Search for the cell housing the specified text and yield its (x, y) center coordinate. 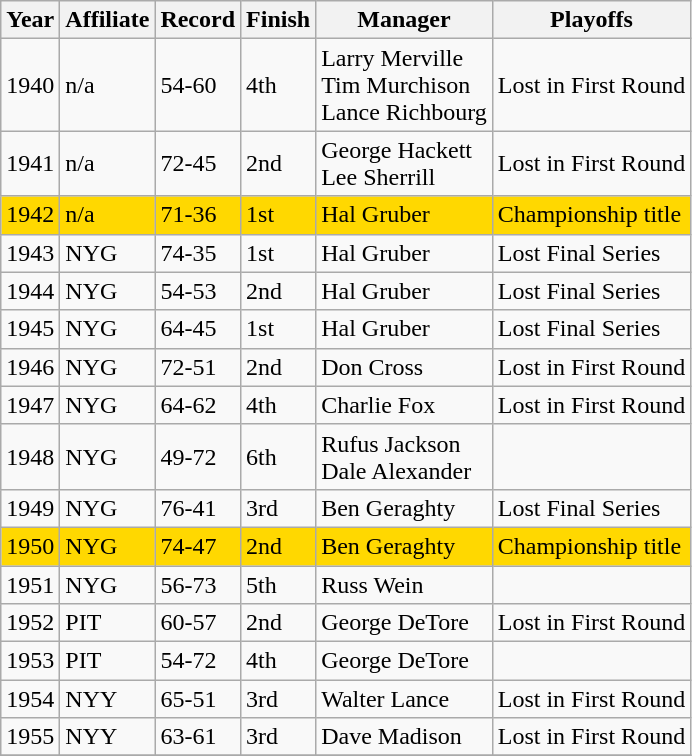
71-36 (198, 215)
1955 (30, 737)
Charlie Fox (404, 405)
1954 (30, 699)
1942 (30, 215)
Manager (404, 20)
64-45 (198, 329)
49-72 (198, 456)
54-72 (198, 661)
72-45 (198, 164)
Finish (278, 20)
6th (278, 456)
1950 (30, 546)
Walter Lance (404, 699)
1943 (30, 253)
1953 (30, 661)
Year (30, 20)
Playoffs (591, 20)
Larry MervilleTim MurchisonLance Richbourg (404, 85)
Rufus JacksonDale Alexander (404, 456)
56-73 (198, 585)
1948 (30, 456)
64-62 (198, 405)
74-35 (198, 253)
Record (198, 20)
1945 (30, 329)
54-53 (198, 291)
1952 (30, 623)
1951 (30, 585)
Affiliate (108, 20)
1947 (30, 405)
Dave Madison (404, 737)
76-41 (198, 508)
74-47 (198, 546)
1946 (30, 367)
60-57 (198, 623)
1941 (30, 164)
George HackettLee Sherrill (404, 164)
63-61 (198, 737)
5th (278, 585)
72-51 (198, 367)
65-51 (198, 699)
1940 (30, 85)
Russ Wein (404, 585)
54-60 (198, 85)
1949 (30, 508)
1944 (30, 291)
Don Cross (404, 367)
